Provide the (X, Y) coordinate of the cell's center where the given text is located.  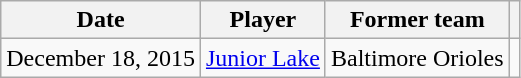
Player (262, 20)
Date (101, 20)
Junior Lake (262, 58)
December 18, 2015 (101, 58)
Baltimore Orioles (417, 58)
Former team (417, 20)
